For the text-containing cell, return its midpoint in (x, y) coordinate format. 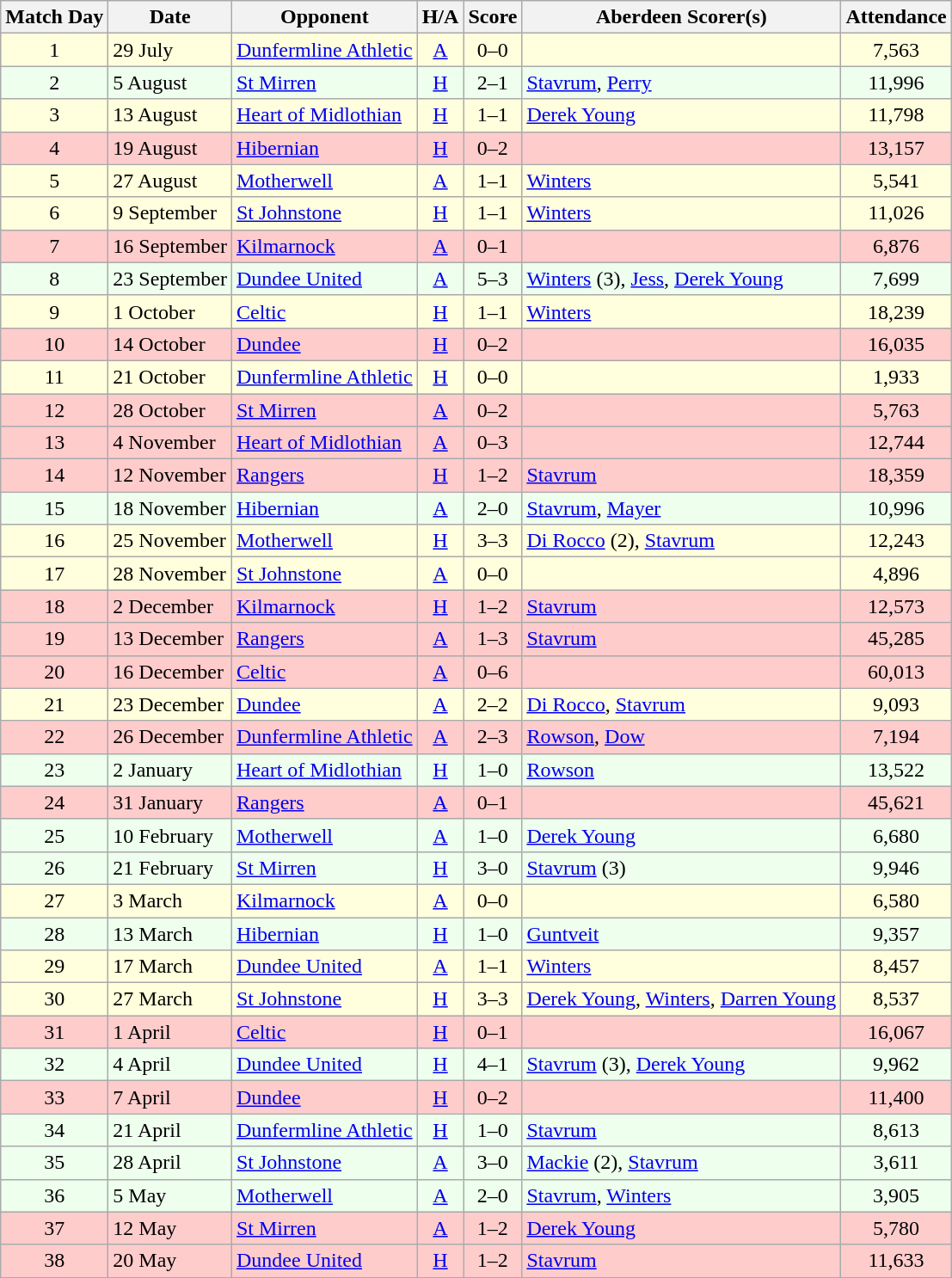
23 September (170, 279)
13 (55, 443)
12,243 (896, 541)
Di Rocco (2), Stavrum (681, 541)
12 (55, 410)
5,541 (896, 181)
6,580 (896, 900)
Stavrum, Perry (681, 83)
5,763 (896, 410)
27 August (170, 181)
4 (55, 148)
24 (55, 802)
5 (55, 181)
12,744 (896, 443)
23 December (170, 704)
26 (55, 868)
22 (55, 737)
21 October (170, 377)
28 (55, 933)
60,013 (896, 672)
35 (55, 1163)
5,780 (896, 1228)
14 October (170, 344)
9 (55, 311)
12,573 (896, 606)
8 (55, 279)
4–1 (493, 1065)
11,400 (896, 1097)
0–3 (493, 443)
Stavrum, Mayer (681, 508)
Stavrum (3) (681, 868)
21 April (170, 1130)
9,357 (896, 933)
Guntveit (681, 933)
8,537 (896, 999)
4 April (170, 1065)
13 March (170, 933)
Aberdeen Scorer(s) (681, 17)
2 (55, 83)
21 February (170, 868)
0–6 (493, 672)
25 November (170, 541)
4 November (170, 443)
7,194 (896, 737)
Winters (3), Jess, Derek Young (681, 279)
9,962 (896, 1065)
Score (493, 17)
18,239 (896, 311)
27 March (170, 999)
16,067 (896, 1032)
7,699 (896, 279)
17 March (170, 967)
11,633 (896, 1261)
23 (55, 770)
13 December (170, 639)
2 January (170, 770)
13 August (170, 115)
6,876 (896, 246)
19 (55, 639)
30 (55, 999)
Rowson, Dow (681, 737)
18,359 (896, 476)
11,996 (896, 83)
3 March (170, 900)
Mackie (2), Stavrum (681, 1163)
4,896 (896, 574)
7 (55, 246)
18 November (170, 508)
6,680 (896, 835)
12 November (170, 476)
3,611 (896, 1163)
Stavrum, Winters (681, 1195)
7 April (170, 1097)
28 October (170, 410)
9,093 (896, 704)
9 September (170, 213)
17 (55, 574)
34 (55, 1130)
Attendance (896, 17)
14 (55, 476)
1 April (170, 1032)
37 (55, 1228)
12 May (170, 1228)
26 December (170, 737)
16 December (170, 672)
7,563 (896, 50)
6 (55, 213)
Rowson (681, 770)
38 (55, 1261)
27 (55, 900)
33 (55, 1097)
16 (55, 541)
1,933 (896, 377)
2 December (170, 606)
Di Rocco, Stavrum (681, 704)
Stavrum (3), Derek Young (681, 1065)
1 October (170, 311)
11 (55, 377)
32 (55, 1065)
36 (55, 1195)
25 (55, 835)
29 (55, 967)
13,522 (896, 770)
28 April (170, 1163)
13,157 (896, 148)
15 (55, 508)
2–3 (493, 737)
3,905 (896, 1195)
5–3 (493, 279)
11,798 (896, 115)
8,457 (896, 967)
Opponent (324, 17)
20 (55, 672)
18 (55, 606)
16 September (170, 246)
10 (55, 344)
5 May (170, 1195)
29 July (170, 50)
1 (55, 50)
2–1 (493, 83)
5 August (170, 83)
8,613 (896, 1130)
45,621 (896, 802)
16,035 (896, 344)
Derek Young, Winters, Darren Young (681, 999)
Match Day (55, 17)
28 November (170, 574)
31 January (170, 802)
H/A (440, 17)
10 February (170, 835)
11,026 (896, 213)
45,285 (896, 639)
1–3 (493, 639)
10,996 (896, 508)
9,946 (896, 868)
3 (55, 115)
31 (55, 1032)
2–2 (493, 704)
19 August (170, 148)
20 May (170, 1261)
Date (170, 17)
21 (55, 704)
